Provide the [x, y] coordinate of the cell's center where the given text is located.  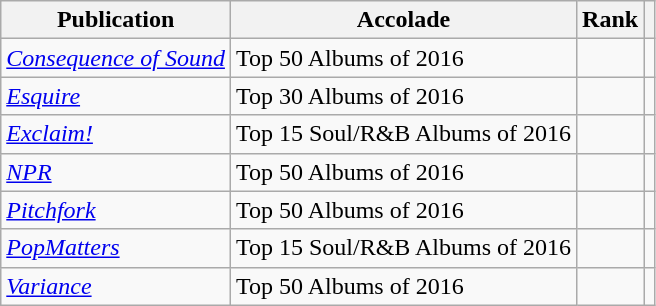
Rank [610, 20]
PopMatters [116, 248]
Consequence of Sound [116, 58]
Pitchfork [116, 210]
NPR [116, 172]
Publication [116, 20]
Esquire [116, 96]
Top 30 Albums of 2016 [403, 96]
Accolade [403, 20]
Exclaim! [116, 134]
Variance [116, 286]
